Determine the (x, y) coordinate at the center of the cell enclosing the given text.  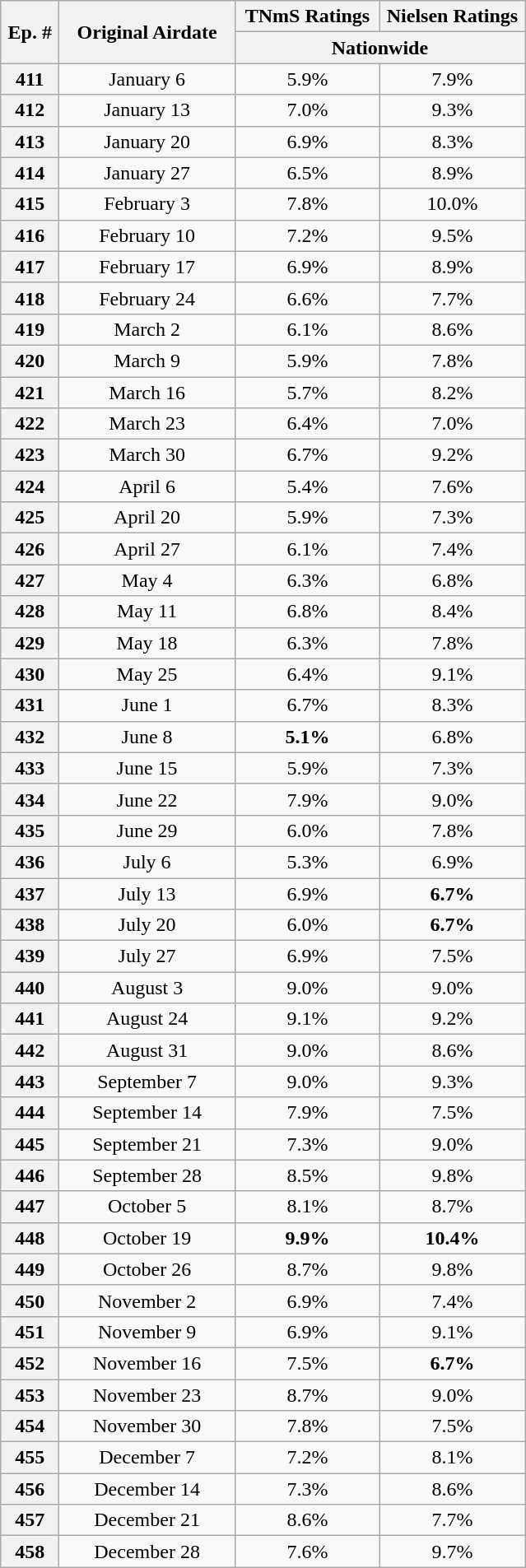
August 31 (147, 1050)
June 29 (147, 831)
452 (30, 1363)
8.2% (452, 393)
March 9 (147, 361)
November 16 (147, 1363)
422 (30, 424)
433 (30, 768)
10.0% (452, 204)
September 28 (147, 1175)
Nationwide (379, 48)
450 (30, 1300)
449 (30, 1269)
434 (30, 799)
October 5 (147, 1207)
July 13 (147, 893)
April 6 (147, 486)
414 (30, 173)
5.1% (307, 737)
August 24 (147, 1019)
Original Airdate (147, 32)
January 6 (147, 79)
439 (30, 956)
December 21 (147, 1520)
January 27 (147, 173)
431 (30, 705)
420 (30, 361)
April 20 (147, 518)
July 27 (147, 956)
February 17 (147, 267)
6.5% (307, 173)
January 13 (147, 110)
430 (30, 674)
425 (30, 518)
411 (30, 79)
438 (30, 925)
447 (30, 1207)
6.6% (307, 298)
8.4% (452, 612)
9.5% (452, 235)
416 (30, 235)
September 21 (147, 1144)
446 (30, 1175)
October 26 (147, 1269)
455 (30, 1458)
February 10 (147, 235)
May 18 (147, 643)
February 24 (147, 298)
10.4% (452, 1238)
March 23 (147, 424)
January 20 (147, 142)
443 (30, 1082)
419 (30, 329)
421 (30, 393)
437 (30, 893)
435 (30, 831)
June 1 (147, 705)
5.7% (307, 393)
413 (30, 142)
July 6 (147, 862)
5.3% (307, 862)
440 (30, 988)
May 11 (147, 612)
September 7 (147, 1082)
May 25 (147, 674)
415 (30, 204)
436 (30, 862)
454 (30, 1426)
9.9% (307, 1238)
August 3 (147, 988)
September 14 (147, 1113)
November 23 (147, 1395)
Ep. # (30, 32)
441 (30, 1019)
May 4 (147, 580)
426 (30, 549)
February 3 (147, 204)
453 (30, 1395)
November 30 (147, 1426)
5.4% (307, 486)
9.7% (452, 1552)
429 (30, 643)
March 30 (147, 455)
427 (30, 580)
445 (30, 1144)
November 2 (147, 1300)
June 22 (147, 799)
December 7 (147, 1458)
June 8 (147, 737)
424 (30, 486)
456 (30, 1489)
451 (30, 1332)
July 20 (147, 925)
March 2 (147, 329)
8.5% (307, 1175)
December 14 (147, 1489)
November 9 (147, 1332)
458 (30, 1552)
April 27 (147, 549)
423 (30, 455)
October 19 (147, 1238)
TNmS Ratings (307, 16)
March 16 (147, 393)
Nielsen Ratings (452, 16)
December 28 (147, 1552)
428 (30, 612)
417 (30, 267)
444 (30, 1113)
418 (30, 298)
442 (30, 1050)
412 (30, 110)
448 (30, 1238)
June 15 (147, 768)
432 (30, 737)
457 (30, 1520)
